Determine the [X, Y] coordinate at the center of the cell enclosing the given text.  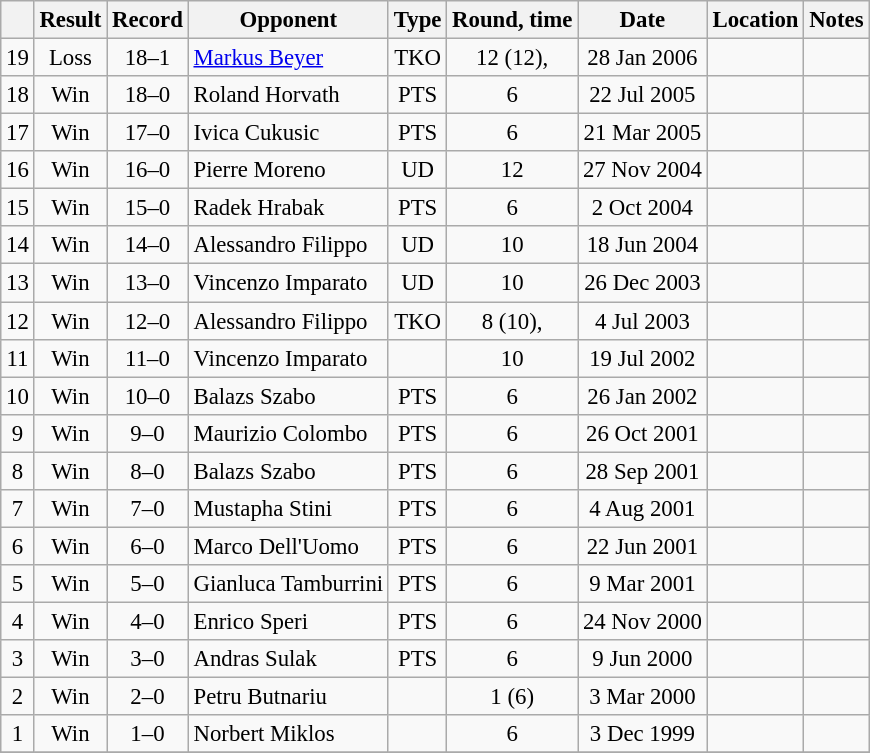
12–0 [148, 321]
3 [18, 659]
11–0 [148, 358]
9–0 [148, 433]
Notes [836, 20]
22 Jun 2001 [643, 546]
21 Mar 2005 [643, 133]
28 Jan 2006 [643, 58]
8–0 [148, 471]
8 (10), [512, 321]
Opponent [288, 20]
Gianluca Tamburrini [288, 584]
4–0 [148, 621]
2 [18, 697]
Location [756, 20]
2–0 [148, 697]
1 [18, 734]
16–0 [148, 170]
13–0 [148, 283]
16 [18, 170]
Andras Sulak [288, 659]
Mustapha Stini [288, 509]
Marco Dell'Uomo [288, 546]
Maurizio Colombo [288, 433]
Roland Horvath [288, 95]
10–0 [148, 396]
14 [18, 245]
18–1 [148, 58]
18–0 [148, 95]
3 Mar 2000 [643, 697]
14–0 [148, 245]
26 Oct 2001 [643, 433]
17 [18, 133]
24 Nov 2000 [643, 621]
Markus Beyer [288, 58]
19 Jul 2002 [643, 358]
11 [18, 358]
Radek Hrabak [288, 208]
8 [18, 471]
4 Aug 2001 [643, 509]
1 (6) [512, 697]
9 Jun 2000 [643, 659]
Result [70, 20]
4 Jul 2003 [643, 321]
Enrico Speri [288, 621]
Round, time [512, 20]
27 Nov 2004 [643, 170]
2 Oct 2004 [643, 208]
26 Jan 2002 [643, 396]
9 [18, 433]
18 Jun 2004 [643, 245]
3–0 [148, 659]
Petru Butnariu [288, 697]
5 [18, 584]
Type [417, 20]
5–0 [148, 584]
7 [18, 509]
Record [148, 20]
22 Jul 2005 [643, 95]
4 [18, 621]
1–0 [148, 734]
13 [18, 283]
Pierre Moreno [288, 170]
9 Mar 2001 [643, 584]
3 Dec 1999 [643, 734]
28 Sep 2001 [643, 471]
7–0 [148, 509]
19 [18, 58]
26 Dec 2003 [643, 283]
12 (12), [512, 58]
Date [643, 20]
15 [18, 208]
Ivica Cukusic [288, 133]
18 [18, 95]
Loss [70, 58]
6–0 [148, 546]
Norbert Miklos [288, 734]
15–0 [148, 208]
17–0 [148, 133]
